Determine the [X, Y] coordinate at the center of the cell enclosing the given text.  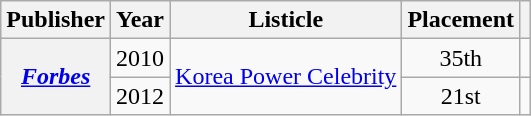
Publisher [56, 20]
Year [140, 20]
2012 [140, 96]
Forbes [56, 77]
Korea Power Celebrity [286, 77]
2010 [140, 58]
Placement [461, 20]
35th [461, 58]
21st [461, 96]
Listicle [286, 20]
